Return (x, y) of the center of cell containing provided text 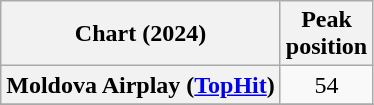
Chart (2024) (141, 34)
Peakposition (326, 34)
Moldova Airplay (TopHit) (141, 85)
54 (326, 85)
